Detect which cell encompasses the target text, then output its [X, Y] center coordinate. 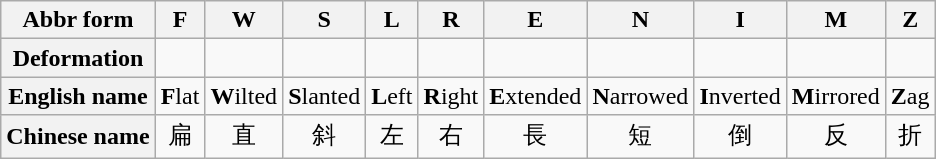
左 [392, 136]
倒 [740, 136]
短 [640, 136]
折 [910, 136]
Z [910, 20]
M [836, 20]
F [180, 20]
N [640, 20]
E [536, 20]
長 [536, 136]
Zag [910, 96]
Flat [180, 96]
Mirrored [836, 96]
斜 [324, 136]
English name [78, 96]
Right [451, 96]
Deformation [78, 58]
S [324, 20]
Slanted [324, 96]
I [740, 20]
反 [836, 136]
W [244, 20]
Extended [536, 96]
Abbr form [78, 20]
Narrowed [640, 96]
扁 [180, 136]
L [392, 20]
Wilted [244, 96]
Chinese name [78, 136]
直 [244, 136]
Inverted [740, 96]
右 [451, 136]
R [451, 20]
Left [392, 96]
